Determine the (X, Y) coordinate at the center of the cell enclosing the given text.  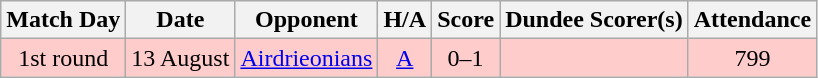
799 (752, 58)
Score (466, 20)
13 August (180, 58)
Date (180, 20)
1st round (64, 58)
Airdrieonians (306, 58)
A (405, 58)
0–1 (466, 58)
H/A (405, 20)
Match Day (64, 20)
Opponent (306, 20)
Dundee Scorer(s) (594, 20)
Attendance (752, 20)
